Search for the cell housing the specified text and yield its [x, y] center coordinate. 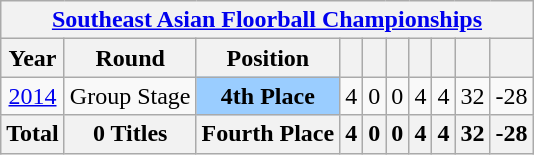
Year [33, 58]
2014 [33, 96]
Round [130, 58]
0 Titles [130, 134]
Fourth Place [268, 134]
4th Place [268, 96]
Total [33, 134]
Position [268, 58]
Group Stage [130, 96]
Southeast Asian Floorball Championships [267, 20]
